Detect which cell encompasses the target text, then output its (x, y) center coordinate. 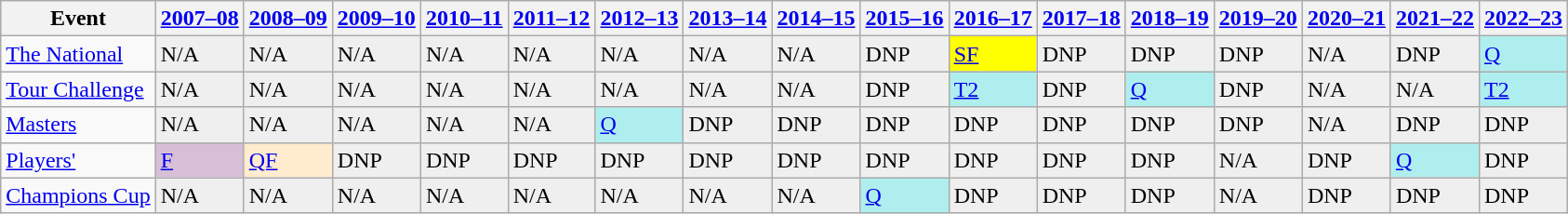
2022–23 (1523, 19)
2009–10 (376, 19)
2012–13 (640, 19)
2011–12 (551, 19)
2010–11 (464, 19)
SF (993, 54)
Tour Challenge (78, 89)
2015–16 (904, 19)
QF (288, 160)
2017–18 (1081, 19)
2014–15 (817, 19)
2021–22 (1434, 19)
2008–09 (288, 19)
2013–14 (727, 19)
2018–19 (1170, 19)
Event (78, 19)
F (199, 160)
2016–17 (993, 19)
2007–08 (199, 19)
Players' (78, 160)
2020–21 (1347, 19)
Champions Cup (78, 195)
The National (78, 54)
Masters (78, 125)
2019–20 (1257, 19)
